Return (X, Y) of the center of cell containing provided text 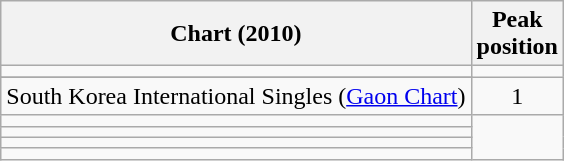
1 (517, 96)
South Korea International Singles (Gaon Chart) (236, 96)
Chart (2010) (236, 34)
Peakposition (517, 34)
